Locate the cell with the specified text and output its [X, Y] center coordinate. 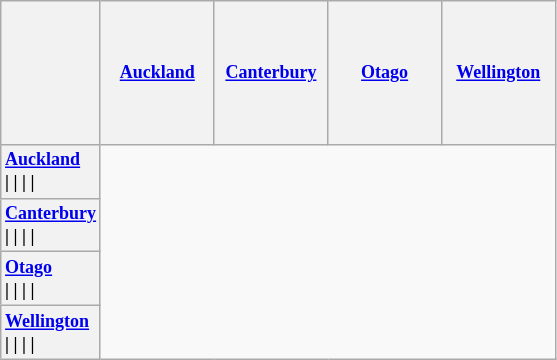
Otago [385, 73]
Otago | | | | [51, 279]
Wellington | | | | [51, 332]
Wellington [498, 73]
Canterbury | | | | [51, 225]
Auckland [157, 73]
Auckland | | | | [51, 171]
Canterbury [271, 73]
